Return the (x, y) coordinate for the center point of the cell that contains the specified text.  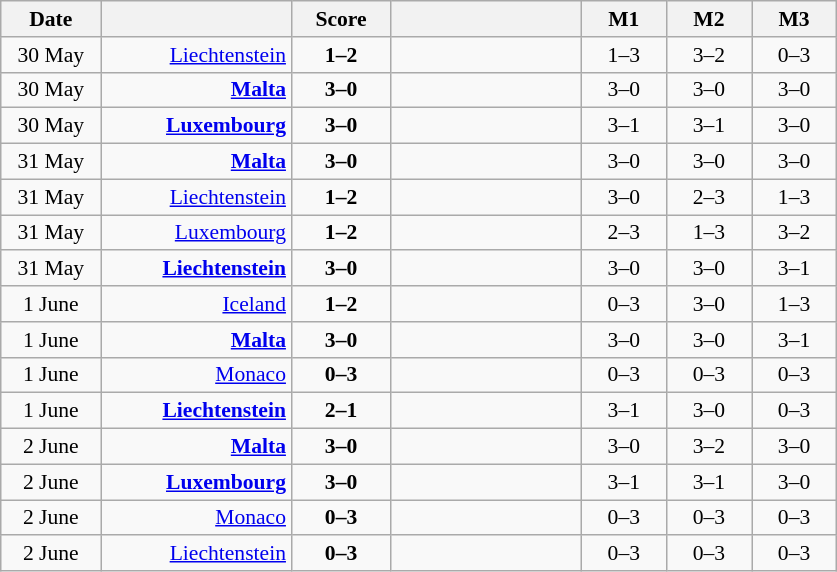
Date (51, 19)
M3 (794, 19)
M2 (708, 19)
Iceland (196, 304)
M1 (624, 19)
2–1 (341, 411)
Score (341, 19)
